Identify which cell holds the provided text, then report its [X, Y] central coordinate. 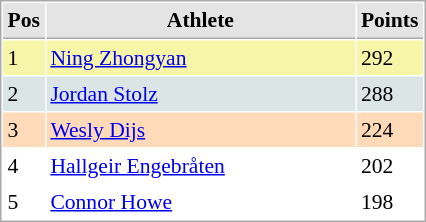
4 [24, 165]
1 [24, 57]
Wesly Dijs [200, 129]
5 [24, 201]
Jordan Stolz [200, 93]
288 [390, 93]
Hallgeir Engebråten [200, 165]
Pos [24, 21]
Connor Howe [200, 201]
Athlete [200, 21]
202 [390, 165]
2 [24, 93]
292 [390, 57]
Ning Zhongyan [200, 57]
198 [390, 201]
224 [390, 129]
Points [390, 21]
3 [24, 129]
